Determine the (X, Y) coordinate at the center of the cell enclosing the given text.  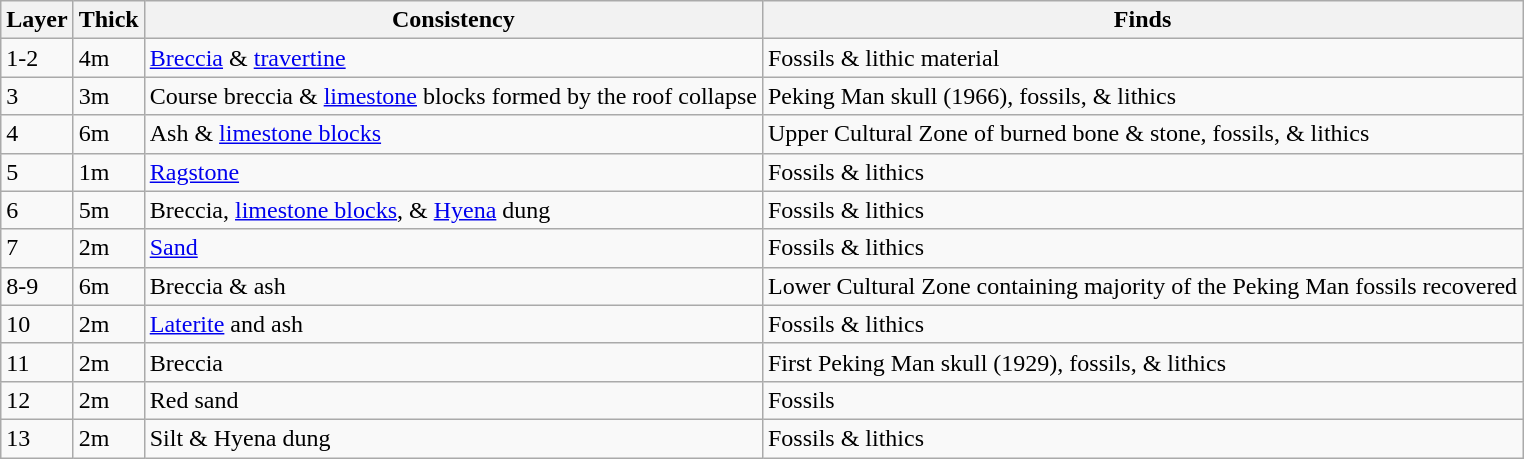
1m (108, 172)
Breccia, limestone blocks, & Hyena dung (453, 210)
10 (37, 324)
Ragstone (453, 172)
4m (108, 58)
12 (37, 400)
8-9 (37, 286)
6 (37, 210)
Breccia (453, 362)
First Peking Man skull (1929), fossils, & lithics (1142, 362)
5 (37, 172)
Upper Cultural Zone of burned bone & stone, fossils, & lithics (1142, 134)
Consistency (453, 20)
Finds (1142, 20)
Sand (453, 248)
Breccia & travertine (453, 58)
13 (37, 438)
3 (37, 96)
Lower Cultural Zone containing majority of the Peking Man fossils recovered (1142, 286)
Fossils (1142, 400)
4 (37, 134)
3m (108, 96)
Breccia & ash (453, 286)
Layer (37, 20)
Fossils & lithic material (1142, 58)
7 (37, 248)
5m (108, 210)
1-2 (37, 58)
Silt & Hyena dung (453, 438)
Peking Man skull (1966), fossils, & lithics (1142, 96)
Course breccia & limestone blocks formed by the roof collapse (453, 96)
Laterite and ash (453, 324)
Thick (108, 20)
Red sand (453, 400)
Ash & limestone blocks (453, 134)
11 (37, 362)
